Capture the cell that displays the provided text and extract its (X, Y) central coordinate. 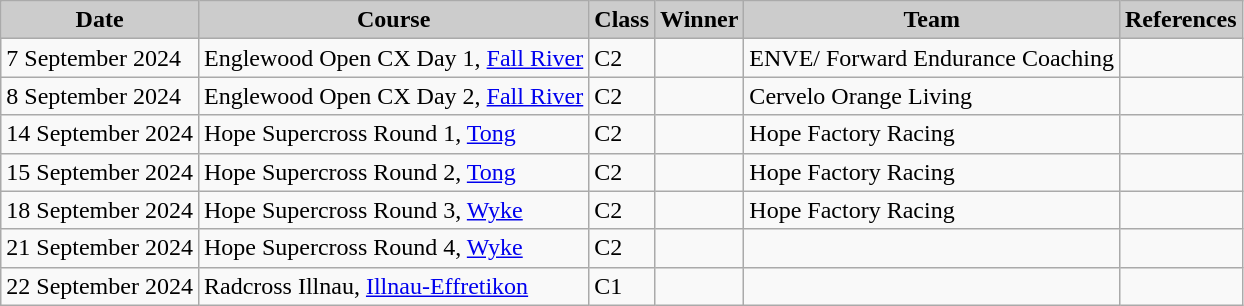
Team (932, 20)
22 September 2024 (100, 286)
Cervelo Orange Living (932, 96)
C1 (622, 286)
Hope Supercross Round 1, Tong (393, 134)
7 September 2024 (100, 58)
Course (393, 20)
Winner (700, 20)
8 September 2024 (100, 96)
18 September 2024 (100, 210)
Hope Supercross Round 4, Wyke (393, 248)
Hope Supercross Round 2, Tong (393, 172)
15 September 2024 (100, 172)
Date (100, 20)
ENVE/ Forward Endurance Coaching (932, 58)
21 September 2024 (100, 248)
References (1180, 20)
Radcross Illnau, Illnau-Effretikon (393, 286)
Class (622, 20)
Englewood Open CX Day 1, Fall River (393, 58)
Hope Supercross Round 3, Wyke (393, 210)
Englewood Open CX Day 2, Fall River (393, 96)
14 September 2024 (100, 134)
